Determine the (x, y) coordinate at the center of the cell enclosing the given text.  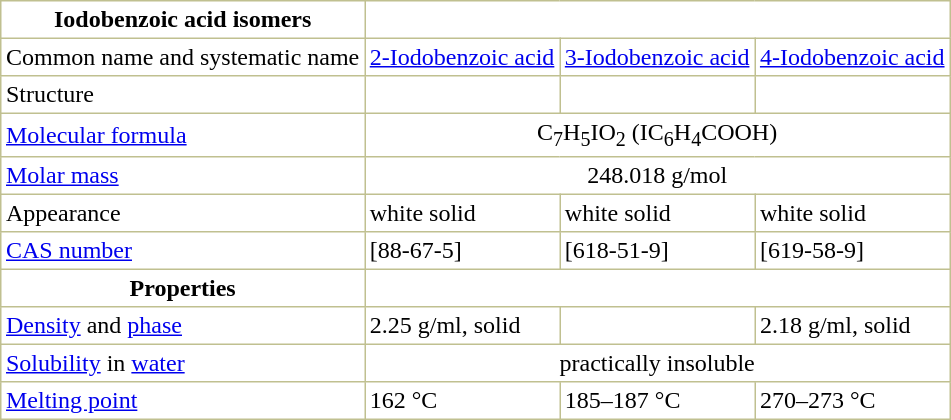
Solubility in water (183, 364)
Iodobenzoic acid isomers (183, 20)
Appearance (183, 214)
3-Iodobenzoic acid (658, 57)
[88-67-5] (462, 251)
Molecular formula (183, 135)
Common name and systematic name (183, 57)
[618-51-9] (658, 251)
C7H5IO2 (IC6H4COOH) (656, 135)
Properties (183, 289)
practically insoluble (656, 364)
Melting point (183, 401)
Molar mass (183, 176)
Structure (183, 95)
Density and phase (183, 326)
2.18 g/ml, solid (852, 326)
4-Iodobenzoic acid (852, 57)
248.018 g/mol (656, 176)
270–273 °C (852, 401)
2-Iodobenzoic acid (462, 57)
2.25 g/ml, solid (462, 326)
185–187 °C (658, 401)
[619-58-9] (852, 251)
CAS number (183, 251)
162 °C (462, 401)
